Locate the cell with the specified text and output its [x, y] center coordinate. 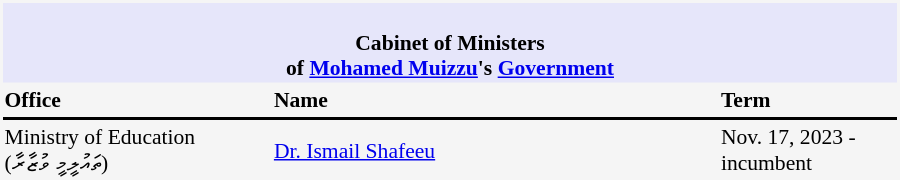
Name [494, 100]
Office [136, 100]
Nov. 17, 2023 - incumbent [808, 150]
Dr. Ismail Shafeeu [494, 150]
Cabinet of Ministersof Mohamed Muizzu's Government [450, 43]
Term [808, 100]
Ministry of Education(ތައުލީމީ ވުޒާރާ) [136, 150]
